Detect which cell encompasses the target text, then output its [X, Y] center coordinate. 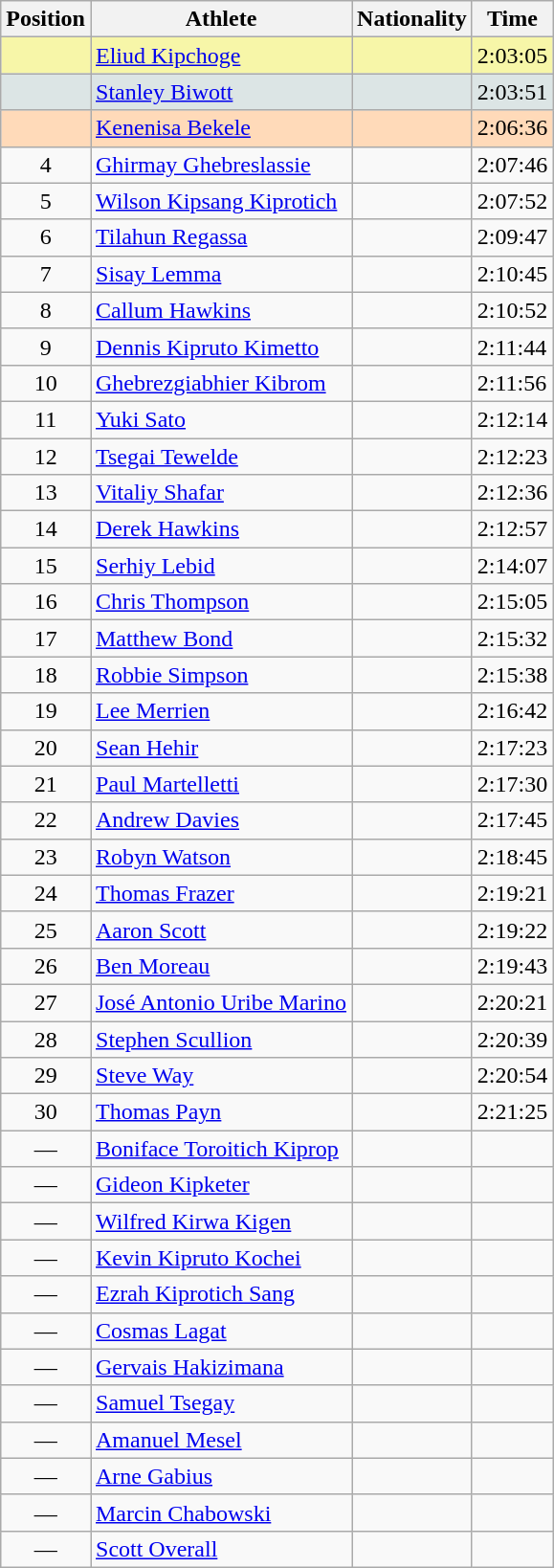
13 [46, 493]
2:15:38 [512, 675]
Kevin Kipruto Kochei [220, 1258]
2:03:05 [512, 56]
Time [512, 19]
Wilson Kipsang Kiprotich [220, 201]
2:10:45 [512, 274]
7 [46, 274]
Callum Hawkins [220, 310]
Aaron Scott [220, 930]
Ben Moreau [220, 966]
Robyn Watson [220, 857]
Boniface Toroitich Kiprop [220, 1149]
27 [46, 1002]
2:19:22 [512, 930]
2:12:36 [512, 493]
2:12:23 [512, 457]
14 [46, 529]
Dennis Kipruto Kimetto [220, 347]
Chris Thompson [220, 602]
15 [46, 566]
24 [46, 893]
Arne Gabius [220, 1476]
2:20:54 [512, 1076]
Samuel Tsegay [220, 1403]
22 [46, 820]
Sean Hehir [220, 748]
Yuki Sato [220, 419]
2:10:52 [512, 310]
Scott Overall [220, 1549]
Thomas Payn [220, 1112]
2:12:57 [512, 529]
Tilahun Regassa [220, 237]
18 [46, 675]
2:14:07 [512, 566]
4 [46, 165]
2:18:45 [512, 857]
5 [46, 201]
30 [46, 1112]
Stephen Scullion [220, 1039]
2:11:56 [512, 383]
Paul Martelletti [220, 784]
2:17:23 [512, 748]
Vitaliy Shafar [220, 493]
José Antonio Uribe Marino [220, 1002]
Wilfred Kirwa Kigen [220, 1221]
Derek Hawkins [220, 529]
Amanuel Mesel [220, 1440]
Robbie Simpson [220, 675]
17 [46, 638]
2:07:52 [512, 201]
2:12:14 [512, 419]
Lee Merrien [220, 711]
6 [46, 237]
Thomas Frazer [220, 893]
10 [46, 383]
2:17:30 [512, 784]
2:06:36 [512, 128]
19 [46, 711]
2:21:25 [512, 1112]
Steve Way [220, 1076]
Gideon Kipketer [220, 1185]
Serhiy Lebid [220, 566]
21 [46, 784]
Position [46, 19]
Cosmas Lagat [220, 1331]
26 [46, 966]
2:16:42 [512, 711]
2:03:51 [512, 92]
29 [46, 1076]
2:09:47 [512, 237]
16 [46, 602]
11 [46, 419]
Stanley Biwott [220, 92]
Marcin Chabowski [220, 1512]
2:07:46 [512, 165]
Ezrah Kiprotich Sang [220, 1294]
2:15:05 [512, 602]
Nationality [412, 19]
23 [46, 857]
9 [46, 347]
Andrew Davies [220, 820]
2:15:32 [512, 638]
2:17:45 [512, 820]
25 [46, 930]
Matthew Bond [220, 638]
Sisay Lemma [220, 274]
20 [46, 748]
Kenenisa Bekele [220, 128]
Eliud Kipchoge [220, 56]
2:11:44 [512, 347]
2:19:21 [512, 893]
Athlete [220, 19]
8 [46, 310]
12 [46, 457]
2:20:39 [512, 1039]
Gervais Hakizimana [220, 1367]
Tsegai Tewelde [220, 457]
28 [46, 1039]
2:20:21 [512, 1002]
Ghirmay Ghebreslassie [220, 165]
Ghebrezgiabhier Kibrom [220, 383]
2:19:43 [512, 966]
